Extract the [x, y] coordinate from the center of the cell holding the provided text.  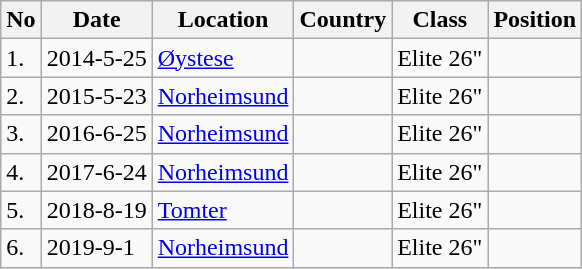
No [21, 20]
2016-6-25 [96, 134]
Date [96, 20]
2019-9-1 [96, 248]
6. [21, 248]
2018-8-19 [96, 210]
2017-6-24 [96, 172]
5. [21, 210]
Location [223, 20]
Position [535, 20]
4. [21, 172]
Country [343, 20]
Tomter [223, 210]
Øystese [223, 58]
Class [440, 20]
2015-5-23 [96, 96]
2. [21, 96]
1. [21, 58]
3. [21, 134]
2014-5-25 [96, 58]
